For the text-containing cell, return its midpoint in [x, y] coordinate format. 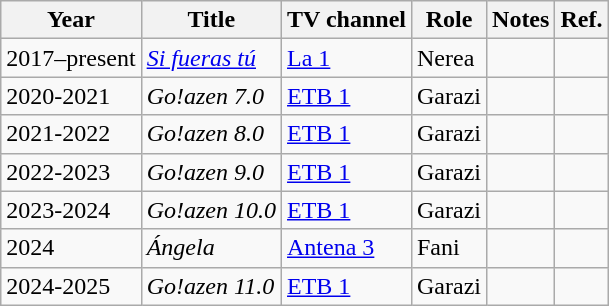
2024-2025 [71, 286]
Go!azen 11.0 [211, 286]
Ref. [582, 20]
La 1 [347, 58]
Antena 3 [347, 248]
Notes [521, 20]
2017–present [71, 58]
Role [448, 20]
Nerea [448, 58]
TV channel [347, 20]
2024 [71, 248]
2021-2022 [71, 134]
Si fueras tú [211, 58]
2022-2023 [71, 172]
Go!azen 8.0 [211, 134]
2020-2021 [71, 96]
Title [211, 20]
Go!azen 10.0 [211, 210]
Year [71, 20]
Fani [448, 248]
Go!azen 9.0 [211, 172]
Ángela [211, 248]
2023-2024 [71, 210]
Go!azen 7.0 [211, 96]
